Detect which cell encompasses the target text, then output its [x, y] center coordinate. 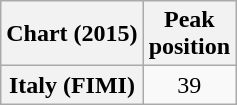
39 [189, 85]
Chart (2015) [72, 34]
Peakposition [189, 34]
Italy (FIMI) [72, 85]
